Identify which cell holds the provided text, then report its (X, Y) central coordinate. 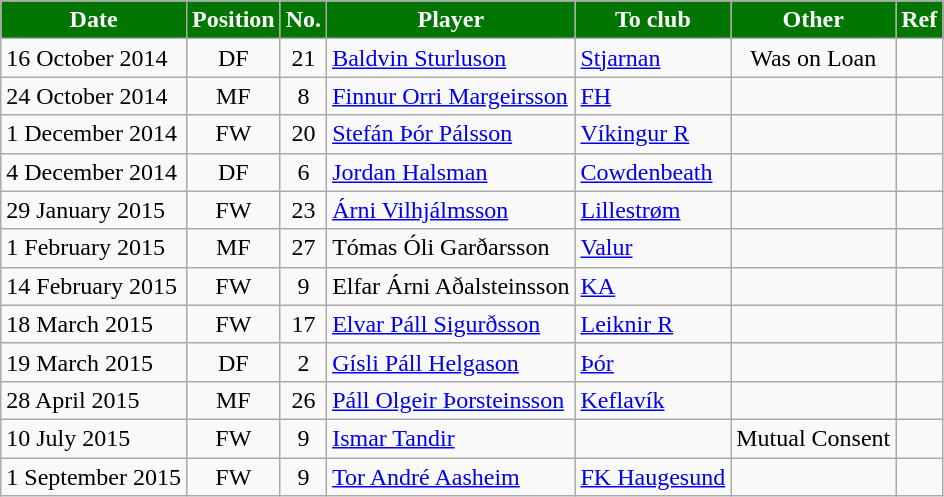
Date (94, 20)
28 April 2015 (94, 400)
29 January 2015 (94, 210)
FH (653, 96)
Player (451, 20)
Jordan Halsman (451, 172)
26 (303, 400)
Gísli Páll Helgason (451, 362)
1 September 2015 (94, 477)
Was on Loan (814, 58)
1 February 2015 (94, 248)
4 December 2014 (94, 172)
Stjarnan (653, 58)
23 (303, 210)
19 March 2015 (94, 362)
17 (303, 324)
Tómas Óli Garðarsson (451, 248)
8 (303, 96)
Þór (653, 362)
18 March 2015 (94, 324)
6 (303, 172)
Position (233, 20)
16 October 2014 (94, 58)
Cowdenbeath (653, 172)
27 (303, 248)
10 July 2015 (94, 438)
24 October 2014 (94, 96)
Mutual Consent (814, 438)
Baldvin Sturluson (451, 58)
Leiknir R (653, 324)
Other (814, 20)
Árni Vilhjálmsson (451, 210)
20 (303, 134)
Keflavík (653, 400)
No. (303, 20)
Elfar Árni Aðalsteinsson (451, 286)
Víkingur R (653, 134)
Tor André Aasheim (451, 477)
1 December 2014 (94, 134)
Elvar Páll Sigurðsson (451, 324)
Valur (653, 248)
FK Haugesund (653, 477)
Ref (920, 20)
Stefán Þór Pálsson (451, 134)
Ismar Tandir (451, 438)
2 (303, 362)
21 (303, 58)
Finnur Orri Margeirsson (451, 96)
Lillestrøm (653, 210)
14 February 2015 (94, 286)
Páll Olgeir Þorsteinsson (451, 400)
To club (653, 20)
KA (653, 286)
